Identify which cell holds the provided text, then report its [x, y] central coordinate. 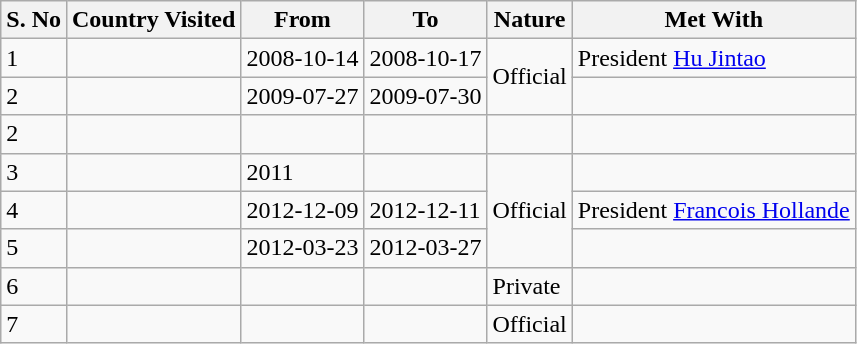
Country Visited [153, 20]
President Hu Jintao [714, 58]
2012-12-09 [302, 210]
S. No [34, 20]
2011 [302, 172]
1 [34, 58]
2012-03-27 [426, 248]
President Francois Hollande [714, 210]
6 [34, 286]
2012-12-11 [426, 210]
Met With [714, 20]
Nature [530, 20]
From [302, 20]
2009-07-27 [302, 96]
2012-03-23 [302, 248]
2008-10-17 [426, 58]
2008-10-14 [302, 58]
3 [34, 172]
7 [34, 324]
5 [34, 248]
4 [34, 210]
2009-07-30 [426, 96]
To [426, 20]
Private [530, 286]
